Determine the [x, y] coordinate at the center of the cell enclosing the given text.  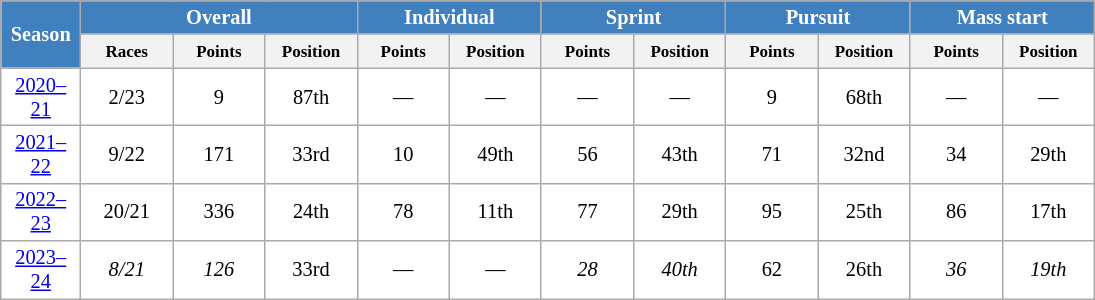
9/22 [127, 154]
34 [956, 154]
Season [41, 34]
Races [127, 51]
Pursuit [818, 17]
56 [587, 154]
Overall [219, 17]
126 [219, 270]
71 [772, 154]
8/21 [127, 270]
2023–24 [41, 270]
78 [403, 212]
2022–23 [41, 212]
20/21 [127, 212]
36 [956, 270]
43th [680, 154]
26th [864, 270]
Sprint [633, 17]
171 [219, 154]
68th [864, 97]
95 [772, 212]
Individual [449, 17]
24th [311, 212]
32nd [864, 154]
62 [772, 270]
77 [587, 212]
19th [1048, 270]
2020–21 [41, 97]
40th [680, 270]
17th [1048, 212]
Mass start [1002, 17]
25th [864, 212]
11th [495, 212]
86 [956, 212]
49th [495, 154]
336 [219, 212]
10 [403, 154]
28 [587, 270]
2021–22 [41, 154]
2/23 [127, 97]
87th [311, 97]
